Locate the cell with the specified text and output its [X, Y] center coordinate. 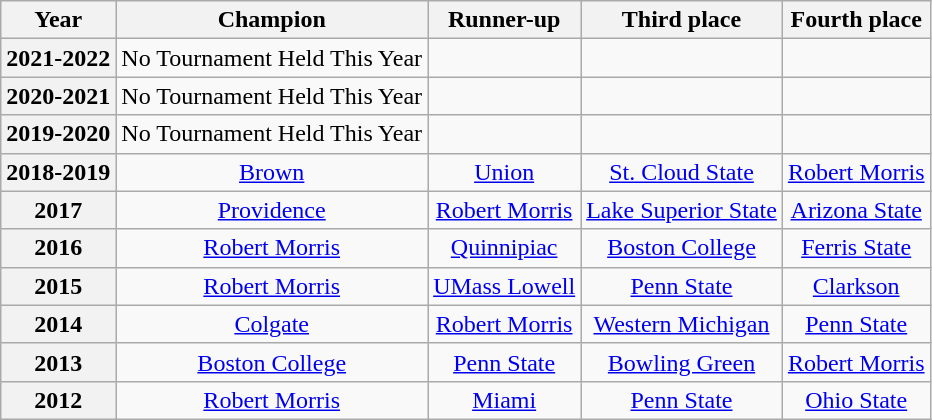
Miami [504, 400]
Union [504, 172]
2020-2021 [58, 96]
Year [58, 20]
2015 [58, 286]
Lake Superior State [682, 210]
Bowling Green [682, 362]
Ohio State [856, 400]
2012 [58, 400]
Arizona State [856, 210]
UMass Lowell [504, 286]
2016 [58, 248]
2014 [58, 324]
2018-2019 [58, 172]
Fourth place [856, 20]
2021-2022 [58, 58]
Clarkson [856, 286]
Runner-up [504, 20]
Colgate [272, 324]
Quinnipiac [504, 248]
Western Michigan [682, 324]
Providence [272, 210]
2017 [58, 210]
Champion [272, 20]
Third place [682, 20]
Brown [272, 172]
Ferris State [856, 248]
2019-2020 [58, 134]
2013 [58, 362]
St. Cloud State [682, 172]
